Locate the cell with the specified text and output its (x, y) center coordinate. 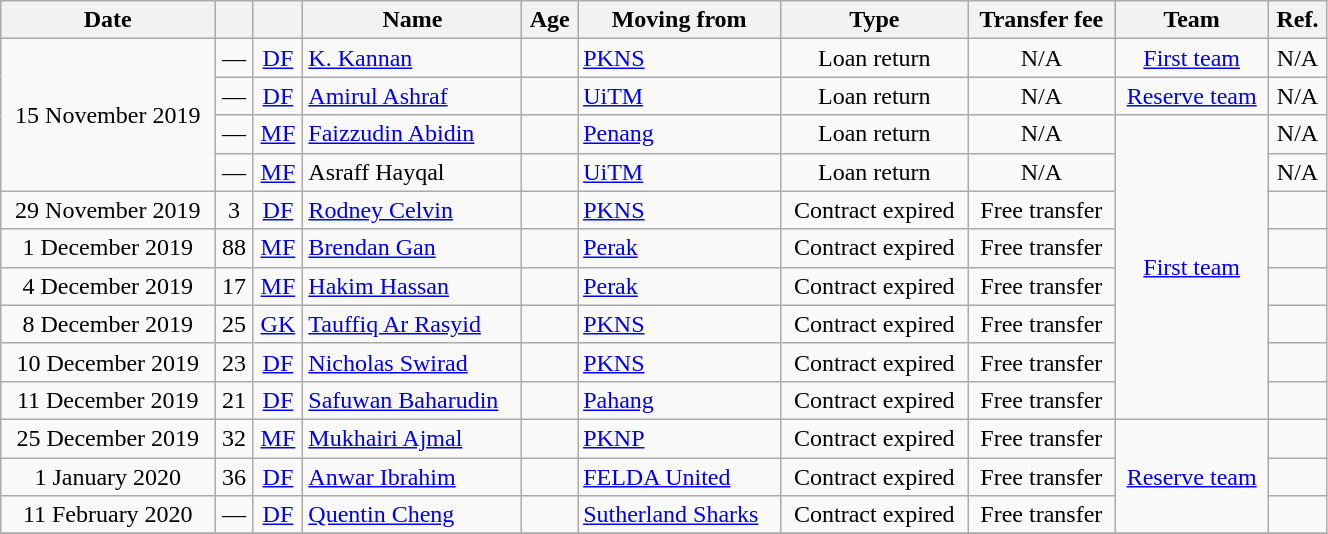
32 (234, 438)
Mukhairi Ajmal (412, 438)
36 (234, 477)
Date (108, 20)
Moving from (680, 20)
25 (234, 324)
Safuwan Baharudin (412, 400)
PKNP (680, 438)
Asraff Hayqal (412, 172)
1 January 2020 (108, 477)
Pahang (680, 400)
1 December 2019 (108, 248)
Hakim Hassan (412, 286)
3 (234, 210)
Faizzudin Abidin (412, 134)
10 December 2019 (108, 362)
Team (1192, 20)
Ref. (1298, 20)
8 December 2019 (108, 324)
Age (550, 20)
K. Kannan (412, 58)
15 November 2019 (108, 115)
Nicholas Swirad (412, 362)
23 (234, 362)
Quentin Cheng (412, 515)
Penang (680, 134)
4 December 2019 (108, 286)
11 February 2020 (108, 515)
88 (234, 248)
17 (234, 286)
25 December 2019 (108, 438)
11 December 2019 (108, 400)
29 November 2019 (108, 210)
Transfer fee (1042, 20)
Type (874, 20)
Sutherland Sharks (680, 515)
Rodney Celvin (412, 210)
FELDA United (680, 477)
Tauffiq Ar Rasyid (412, 324)
Name (412, 20)
21 (234, 400)
Anwar Ibrahim (412, 477)
Amirul Ashraf (412, 96)
GK (278, 324)
Brendan Gan (412, 248)
